Extract the (X, Y) coordinate from the center of the cell holding the provided text.  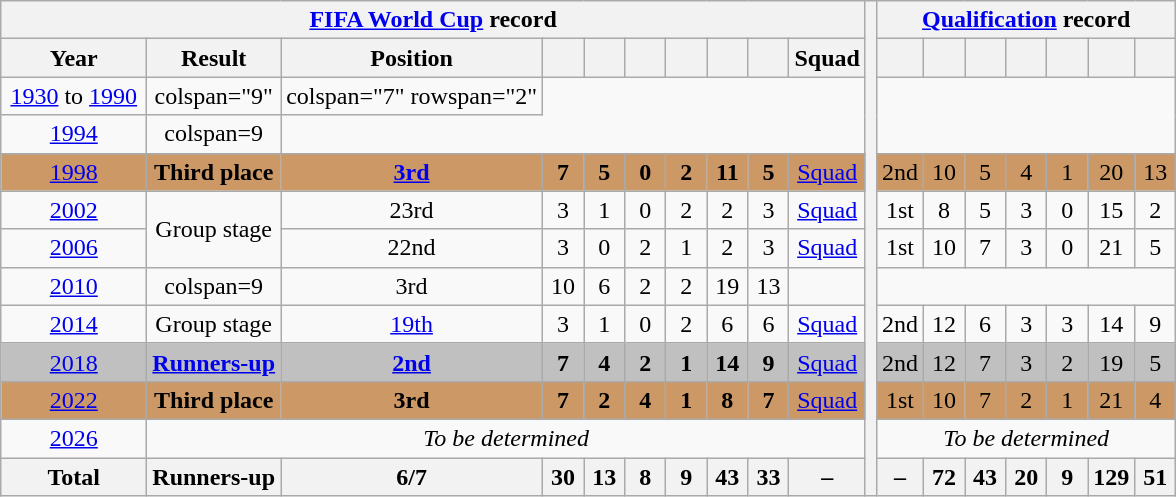
23rd (412, 210)
72 (944, 477)
6/7 (412, 477)
19th (412, 324)
Year (74, 58)
2018 (74, 362)
2026 (74, 438)
11 (728, 172)
2002 (74, 210)
1998 (74, 172)
22nd (412, 248)
1994 (74, 134)
129 (1112, 477)
2010 (74, 286)
Position (412, 58)
Total (74, 477)
colspan="7" rowspan="2" (412, 96)
colspan="9" (214, 96)
30 (564, 477)
33 (768, 477)
1930 to 1990 (74, 96)
15 (1112, 210)
FIFA World Cup record (434, 20)
51 (1156, 477)
2014 (74, 324)
Qualification record (1026, 20)
2022 (74, 400)
Result (214, 58)
2006 (74, 248)
